Output the (X, Y) coordinate of the center of the cell containing the given text.  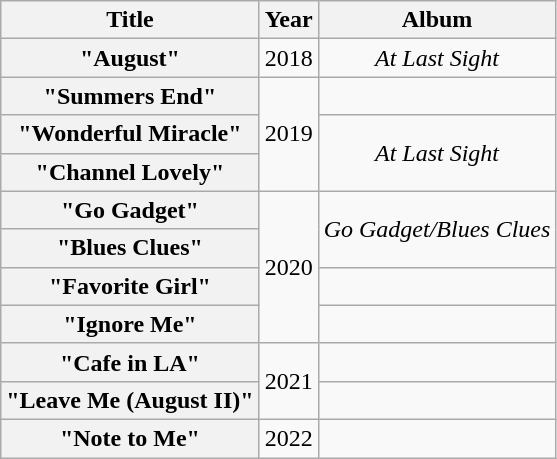
"Ignore Me" (130, 324)
Title (130, 20)
"Favorite Girl" (130, 286)
2020 (288, 267)
"Note to Me" (130, 438)
"Channel Lovely" (130, 172)
2018 (288, 58)
"Blues Clues" (130, 248)
2021 (288, 381)
"Go Gadget" (130, 210)
Year (288, 20)
2019 (288, 134)
"Wonderful Miracle" (130, 134)
2022 (288, 438)
"Summers End" (130, 96)
"August" (130, 58)
Go Gadget/Blues Clues (437, 229)
"Leave Me (August II)" (130, 400)
"Cafe in LA" (130, 362)
Album (437, 20)
